Extract the (x, y) coordinate from the center of the cell holding the provided text.  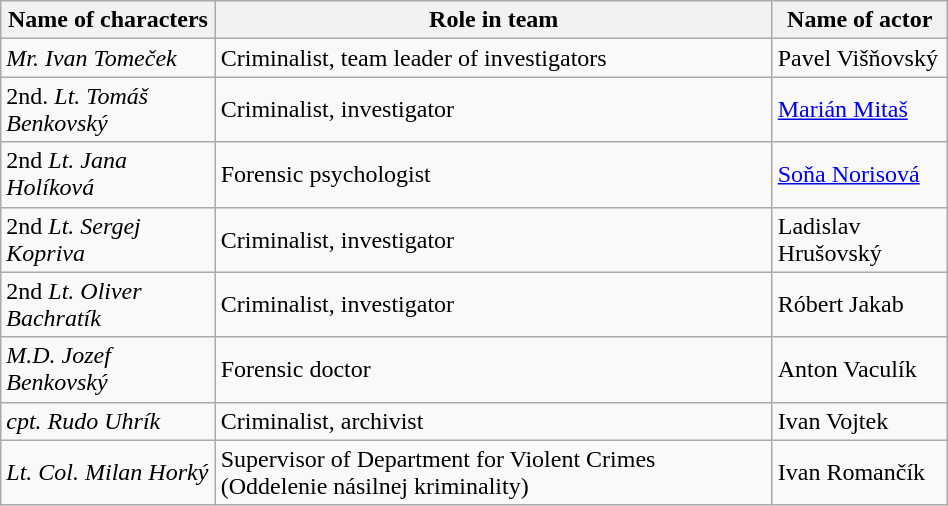
Criminalist, archivist (494, 421)
2nd Lt. Jana Holíková (108, 174)
Ivan Romančík (860, 472)
Forensic doctor (494, 370)
2nd. Lt. Tomáš Benkovský (108, 110)
Anton Vaculík (860, 370)
Ladislav Hrušovský (860, 240)
Criminalist, team leader of investigators (494, 58)
Mr. Ivan Tomeček (108, 58)
Name of characters (108, 20)
M.D. Jozef Benkovský (108, 370)
Name of actor (860, 20)
Supervisor of Department for Violent Crimes (Oddelenie násilnej kriminality) (494, 472)
Forensic psychologist (494, 174)
Róbert Jakab (860, 304)
Pavel Višňovský (860, 58)
Marián Mitaš (860, 110)
Lt. Col. Milan Horký (108, 472)
2nd Lt. Sergej Kopriva (108, 240)
cpt. Rudo Uhrík (108, 421)
Soňa Norisová (860, 174)
Ivan Vojtek (860, 421)
2nd Lt. Oliver Bachratík (108, 304)
Role in team (494, 20)
